Search for the cell housing the specified text and yield its (X, Y) center coordinate. 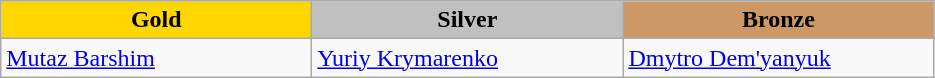
Gold (156, 20)
Mutaz Barshim (156, 58)
Bronze (778, 20)
Yuriy Krymarenko (468, 58)
Dmytro Dem'yanyuk (778, 58)
Silver (468, 20)
